Provide the [x, y] coordinate of the cell's center where the given text is located.  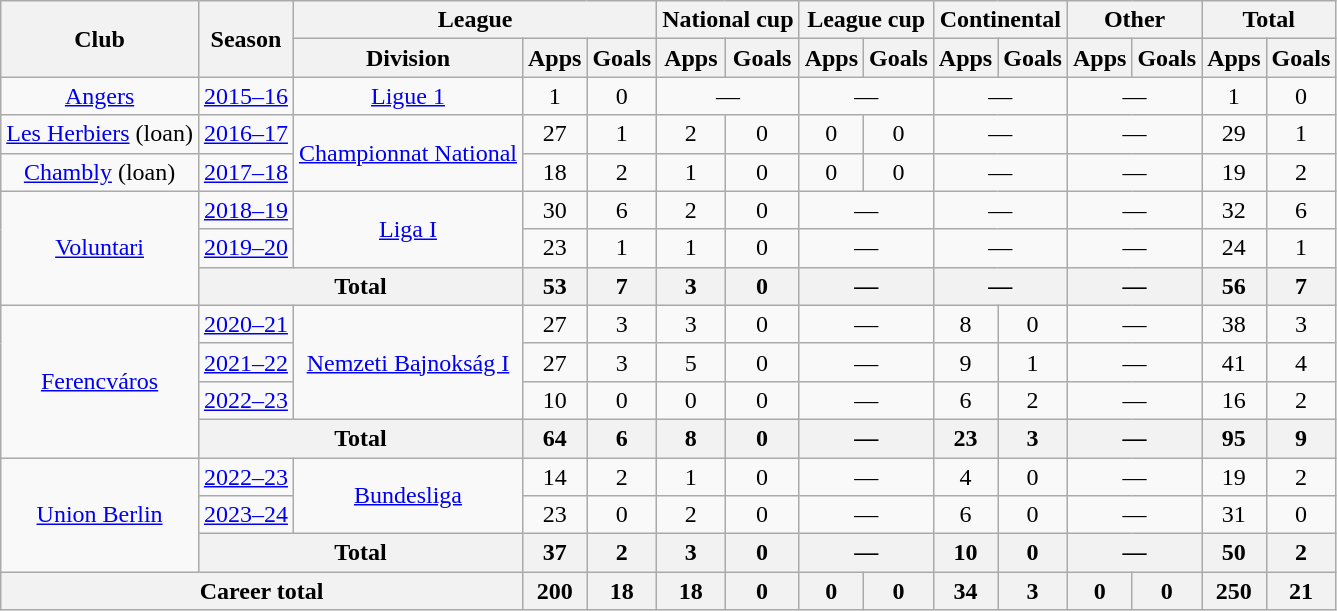
38 [1234, 324]
14 [554, 477]
Bundesliga [408, 496]
2023–24 [246, 515]
30 [554, 210]
32 [1234, 210]
2017–18 [246, 172]
24 [1234, 248]
2015–16 [246, 96]
64 [554, 438]
2016–17 [246, 134]
Union Berlin [100, 515]
2018–19 [246, 210]
250 [1234, 591]
Club [100, 39]
Angers [100, 96]
Liga I [408, 229]
Career total [262, 591]
Voluntari [100, 248]
41 [1234, 362]
Nemzeti Bajnokság I [408, 362]
Championnat National [408, 153]
2020–21 [246, 324]
2021–22 [246, 362]
Chambly (loan) [100, 172]
Division [408, 58]
21 [1301, 591]
League [474, 20]
National cup [728, 20]
Ferencváros [100, 381]
200 [554, 591]
League cup [866, 20]
95 [1234, 438]
34 [965, 591]
5 [691, 362]
37 [554, 553]
29 [1234, 134]
56 [1234, 286]
Les Herbiers (loan) [100, 134]
16 [1234, 400]
53 [554, 286]
50 [1234, 553]
2019–20 [246, 248]
31 [1234, 515]
Continental [1000, 20]
Ligue 1 [408, 96]
Season [246, 39]
Other [1134, 20]
